Return the [X, Y] coordinate for the center point of the cell that contains the specified text.  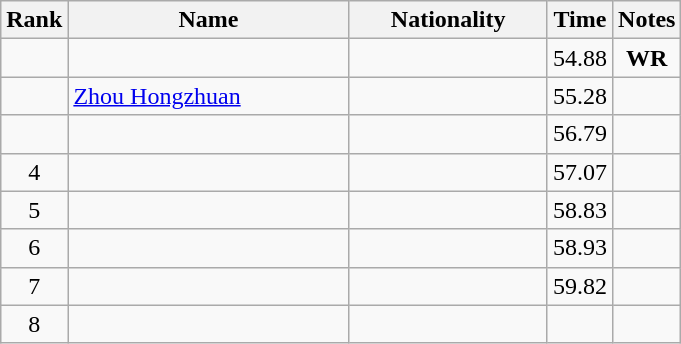
58.83 [580, 210]
Time [580, 20]
5 [34, 210]
Name [208, 20]
58.93 [580, 248]
Rank [34, 20]
8 [34, 324]
59.82 [580, 286]
7 [34, 286]
WR [647, 58]
54.88 [580, 58]
Notes [647, 20]
Nationality [448, 20]
55.28 [580, 96]
6 [34, 248]
4 [34, 172]
56.79 [580, 134]
57.07 [580, 172]
Zhou Hongzhuan [208, 96]
